Pinpoint the cell where the given text exists, returning its [X, Y] midpoint coordinate. 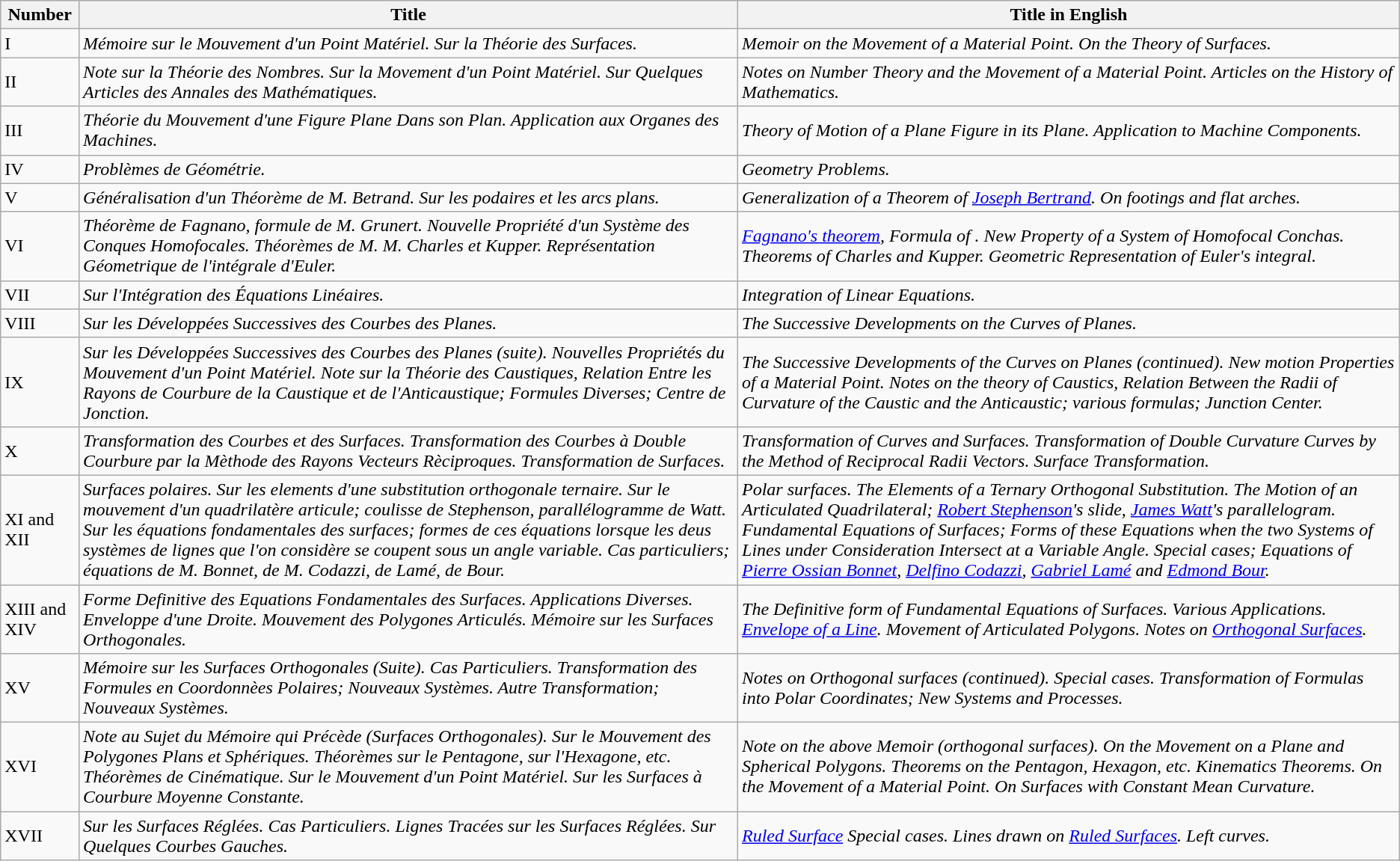
Sur l'Intégration des Équations Linéaires. [408, 295]
Geometry Problems. [1069, 169]
Théorie du Mouvement d'une Figure Plane Dans son Plan. Application aux Organes des Machines. [408, 130]
Ruled Surface Special cases. Lines drawn on Ruled Surfaces. Left curves. [1069, 836]
Title [408, 15]
VIII [40, 323]
XIII and XIV [40, 619]
Title in English [1069, 15]
IX [40, 382]
III [40, 130]
Généralisation d'un Théorème de M. Betrand. Sur les podaires et les arcs plans. [408, 197]
Number [40, 15]
XVII [40, 836]
II [40, 82]
I [40, 43]
Transformation of Curves and Surfaces. Transformation of Double Curvature Curves by the Method of Reciprocal Radii Vectors. Surface Transformation. [1069, 450]
X [40, 450]
V [40, 197]
Note sur la Théorie des Nombres. Sur la Movement d'un Point Matériel. Sur Quelques Articles des Annales des Mathématiques. [408, 82]
IV [40, 169]
Theory of Motion of a Plane Figure in its Plane. Application to Machine Components. [1069, 130]
The Successive Developments on the Curves of Planes. [1069, 323]
Notes on Orthogonal surfaces (continued). Special cases. Transformation of Formulas into Polar Coordinates; New Systems and Processes. [1069, 688]
Notes on Number Theory and the Movement of a Material Point. Articles on the History of Mathematics. [1069, 82]
Integration of Linear Equations. [1069, 295]
Mémoire sur le Mouvement d'un Point Matériel. Sur la Théorie des Surfaces. [408, 43]
XI and XII [40, 530]
Problèmes de Géométrie. [408, 169]
VI [40, 246]
XVI [40, 767]
Memoir on the Movement of a Material Point. On the Theory of Surfaces. [1069, 43]
Sur les Surfaces Réglées. Cas Particuliers. Lignes Tracées sur les Surfaces Réglées. Sur Quelques Courbes Gauches. [408, 836]
XV [40, 688]
Sur les Développées Successives des Courbes des Planes. [408, 323]
VII [40, 295]
Generalization of a Theorem of Joseph Bertrand. On footings and flat arches. [1069, 197]
